Output the (x, y) coordinate of the center of the cell containing the given text.  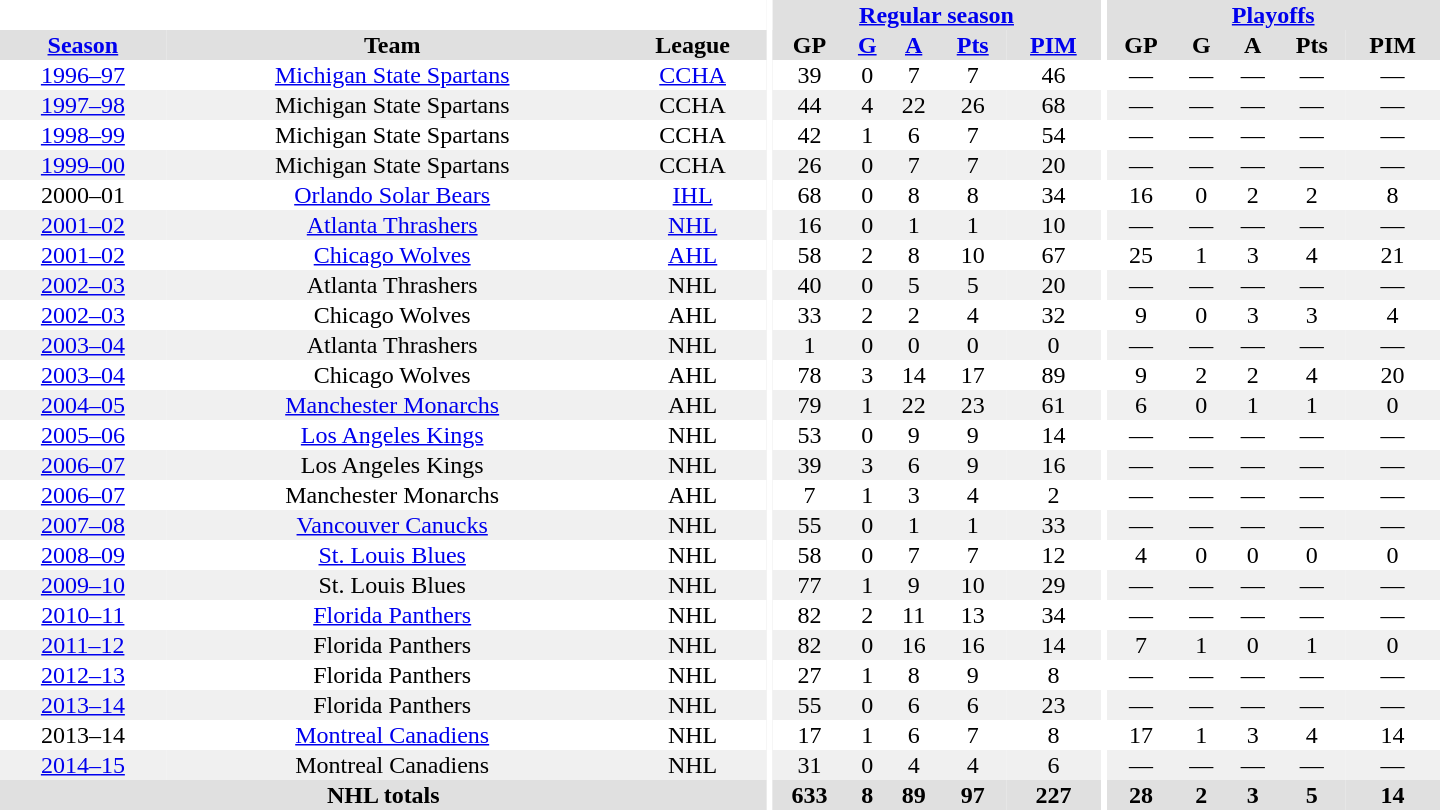
40 (809, 285)
Season (83, 45)
League (693, 45)
Orlando Solar Bears (392, 195)
2014–15 (83, 765)
1998–99 (83, 135)
2010–11 (83, 615)
1997–98 (83, 105)
2005–06 (83, 435)
227 (1054, 795)
13 (972, 615)
2008–09 (83, 555)
42 (809, 135)
2009–10 (83, 585)
2000–01 (83, 195)
1999–00 (83, 165)
53 (809, 435)
IHL (693, 195)
77 (809, 585)
Team (392, 45)
Regular season (936, 15)
25 (1140, 255)
633 (809, 795)
61 (1054, 405)
44 (809, 105)
Vancouver Canucks (392, 525)
11 (914, 615)
NHL totals (384, 795)
78 (809, 375)
2012–13 (83, 675)
29 (1054, 585)
32 (1054, 315)
28 (1140, 795)
79 (809, 405)
1996–97 (83, 75)
31 (809, 765)
54 (1054, 135)
67 (1054, 255)
46 (1054, 75)
12 (1054, 555)
2007–08 (83, 525)
Playoffs (1273, 15)
27 (809, 675)
21 (1392, 255)
2011–12 (83, 645)
2004–05 (83, 405)
97 (972, 795)
